Find where the given text appears and provide that cell's center as (x, y) coordinate. 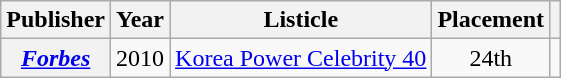
24th (491, 58)
Placement (491, 20)
Korea Power Celebrity 40 (301, 58)
Year (140, 20)
Publisher (56, 20)
Listicle (301, 20)
Forbes (56, 58)
2010 (140, 58)
